Return (X, Y) of the center of cell containing provided text 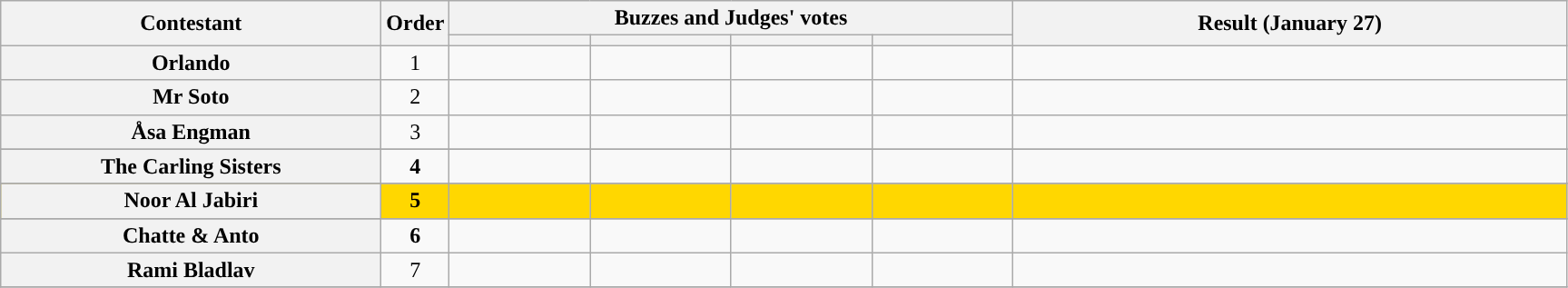
Mr Soto (191, 97)
5 (416, 201)
Orlando (191, 63)
1 (416, 63)
Result (January 27) (1289, 24)
3 (416, 132)
Buzzes and Judges' votes (731, 18)
Chatte & Anto (191, 235)
6 (416, 235)
Order (416, 24)
The Carling Sisters (191, 166)
Contestant (191, 24)
Rami Bladlav (191, 270)
Åsa Engman (191, 132)
7 (416, 270)
2 (416, 97)
4 (416, 166)
Noor Al Jabiri (191, 201)
